Capture the cell that displays the provided text and extract its [X, Y] central coordinate. 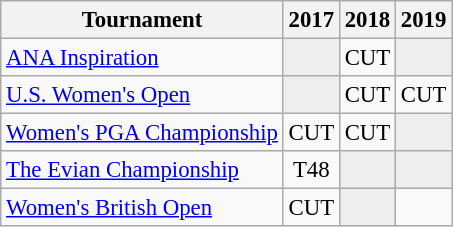
Women's PGA Championship [142, 133]
U.S. Women's Open [142, 95]
The Evian Championship [142, 170]
Women's British Open [142, 208]
T48 [311, 170]
2018 [367, 20]
ANA Inspiration [142, 58]
Tournament [142, 20]
2017 [311, 20]
2019 [424, 20]
